Identify which cell holds the provided text, then report its (x, y) central coordinate. 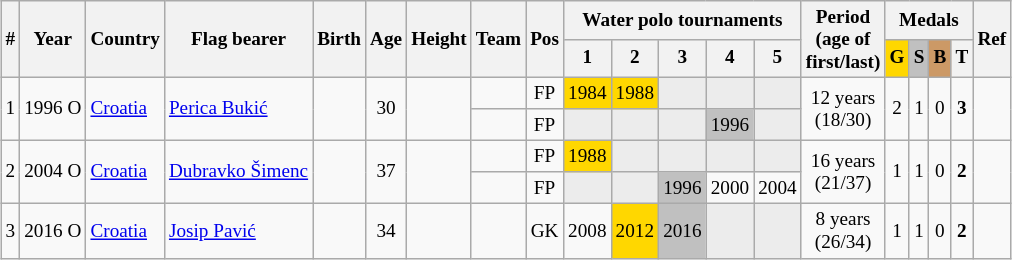
Country (125, 40)
16 years(21/37) (843, 172)
# (10, 40)
30 (386, 108)
Year (53, 40)
1984 (588, 93)
Josip Pavić (238, 231)
2004 O (53, 172)
2016 O (53, 231)
2008 (588, 231)
2012 (635, 231)
G (897, 58)
Height (440, 40)
2000 (730, 188)
GK (545, 231)
Perica Bukić (238, 108)
5 (778, 58)
B (940, 58)
Flag bearer (238, 40)
S (919, 58)
2004 (778, 188)
T (962, 58)
Medals (929, 20)
Ref (992, 40)
Birth (340, 40)
37 (386, 172)
Pos (545, 40)
4 (730, 58)
Water polo tournaments (683, 20)
2016 (683, 231)
34 (386, 231)
1996 O (53, 108)
12 years(18/30) (843, 108)
Team (498, 40)
8 years(26/34) (843, 231)
Age (386, 40)
Dubravko Šimenc (238, 172)
Period(age offirst/last) (843, 40)
